Find where the given text appears and provide that cell's center as [X, Y] coordinate. 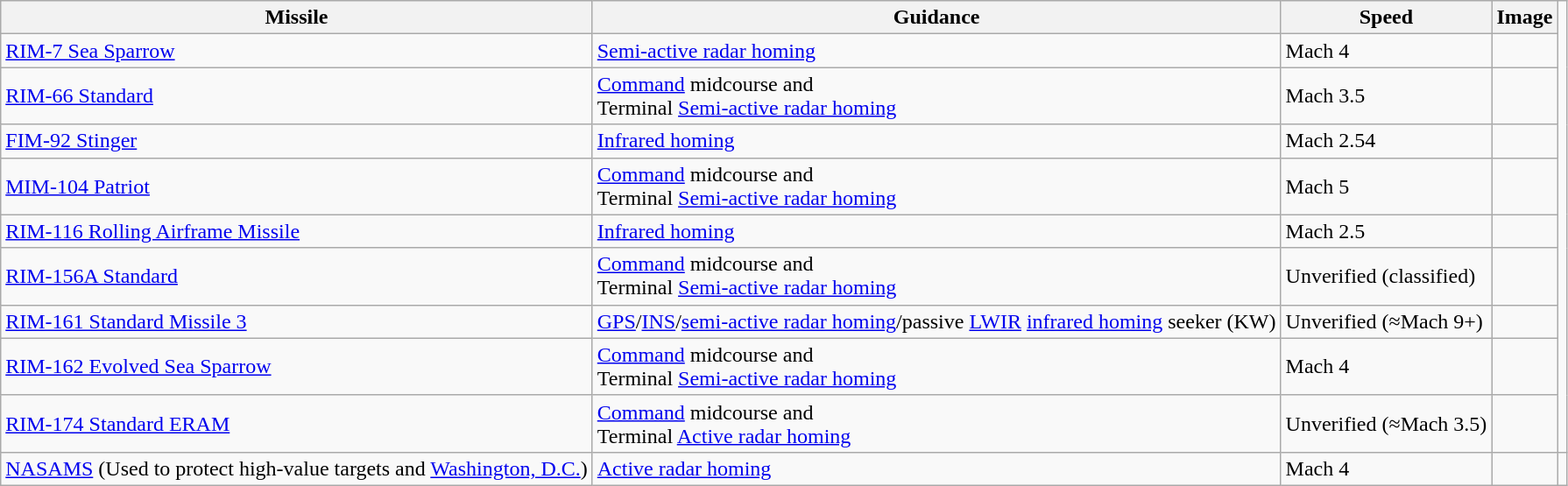
FIM-92 Stinger [296, 141]
RIM-174 Standard ERAM [296, 424]
Semi-active radar homing [936, 51]
RIM-162 Evolved Sea Sparrow [296, 366]
Unverified (≈Mach 9+) [1386, 321]
RIM-156A Standard [296, 277]
Unverified (≈Mach 3.5) [1386, 424]
Mach 3.5 [1386, 96]
Missile [296, 18]
Guidance [936, 18]
Unverified (classified) [1386, 277]
GPS/INS/semi-active radar homing/passive LWIR infrared homing seeker (KW) [936, 321]
RIM-7 Sea Sparrow [296, 51]
Speed [1386, 18]
Active radar homing [936, 468]
RIM-66 Standard [296, 96]
Mach 2.54 [1386, 141]
RIM-161 Standard Missile 3 [296, 321]
MIM-104 Patriot [296, 186]
NASAMS (Used to protect high-value targets and Washington, D.C.) [296, 468]
Command midcourse andTerminal Active radar homing [936, 424]
Mach 2.5 [1386, 231]
Image [1524, 18]
RIM-116 Rolling Airframe Missile [296, 231]
Mach 5 [1386, 186]
